From the cell containing the given text, extract its center point as (X, Y) coordinate. 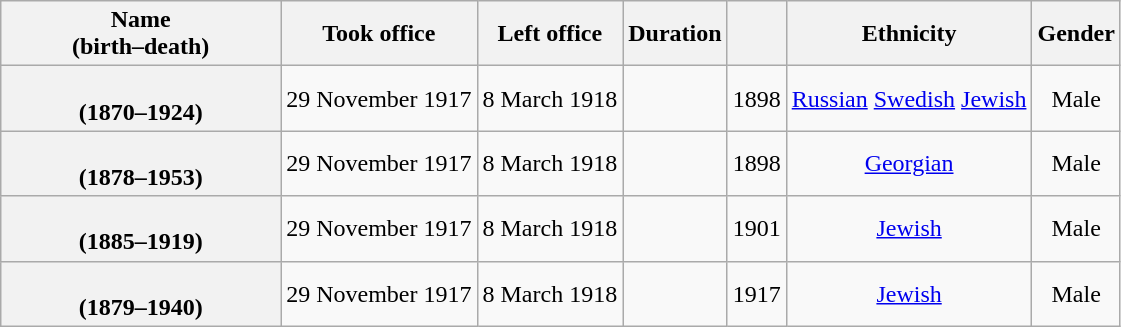
(1870–1924) (141, 98)
1917 (756, 294)
Name(birth–death) (141, 34)
Took office (379, 34)
Gender (1076, 34)
(1885–1919) (141, 228)
1901 (756, 228)
(1879–1940) (141, 294)
Left office (550, 34)
Russian Swedish Jewish (909, 98)
Ethnicity (909, 34)
Duration (675, 34)
(1878–1953) (141, 164)
Georgian (909, 164)
